Extract the (X, Y) coordinate from the center of the cell holding the provided text.  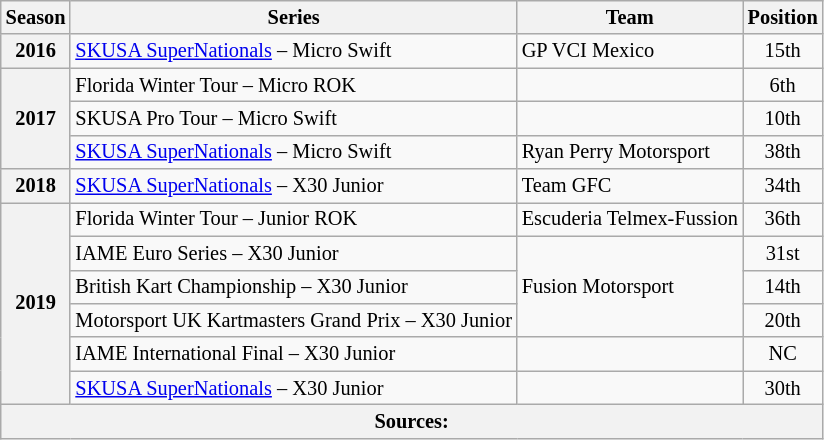
GP VCI Mexico (630, 51)
Ryan Perry Motorsport (630, 152)
Team GFC (630, 186)
2017 (36, 118)
31st (783, 253)
IAME Euro Series – X30 Junior (293, 253)
SKUSA Pro Tour – Micro Swift (293, 118)
NC (783, 354)
2018 (36, 186)
6th (783, 85)
38th (783, 152)
34th (783, 186)
15th (783, 51)
IAME International Final – X30 Junior (293, 354)
36th (783, 219)
Florida Winter Tour – Junior ROK (293, 219)
Series (293, 17)
Florida Winter Tour – Micro ROK (293, 85)
Team (630, 17)
2019 (36, 303)
Sources: (412, 421)
Motorsport UK Kartmasters Grand Prix – X30 Junior (293, 320)
20th (783, 320)
30th (783, 388)
2016 (36, 51)
14th (783, 287)
Fusion Motorsport (630, 286)
Escuderia Telmex-Fussion (630, 219)
Season (36, 17)
British Kart Championship – X30 Junior (293, 287)
Position (783, 17)
10th (783, 118)
